Identify which cell holds the provided text, then report its [x, y] central coordinate. 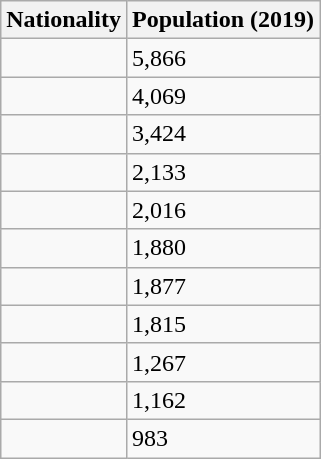
1,815 [222, 324]
983 [222, 438]
3,424 [222, 134]
2,016 [222, 210]
1,267 [222, 362]
1,162 [222, 400]
4,069 [222, 96]
Nationality [64, 20]
1,877 [222, 286]
2,133 [222, 172]
Population (2019) [222, 20]
1,880 [222, 248]
5,866 [222, 58]
